Identify which cell holds the provided text, then report its (X, Y) central coordinate. 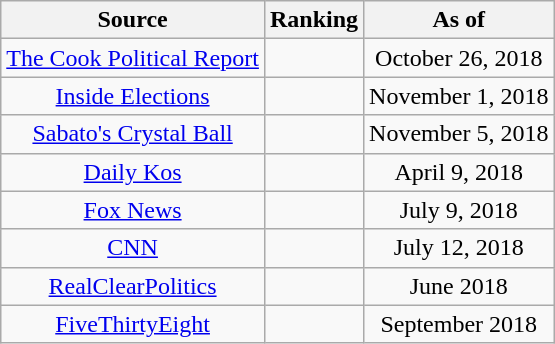
September 2018 (459, 324)
Source (133, 20)
November 1, 2018 (459, 96)
CNN (133, 248)
October 26, 2018 (459, 58)
As of (459, 20)
November 5, 2018 (459, 134)
Daily Kos (133, 172)
Ranking (314, 20)
July 12, 2018 (459, 248)
July 9, 2018 (459, 210)
April 9, 2018 (459, 172)
FiveThirtyEight (133, 324)
June 2018 (459, 286)
Fox News (133, 210)
Sabato's Crystal Ball (133, 134)
Inside Elections (133, 96)
The Cook Political Report (133, 58)
RealClearPolitics (133, 286)
